For the text-containing cell, return its midpoint in (x, y) coordinate format. 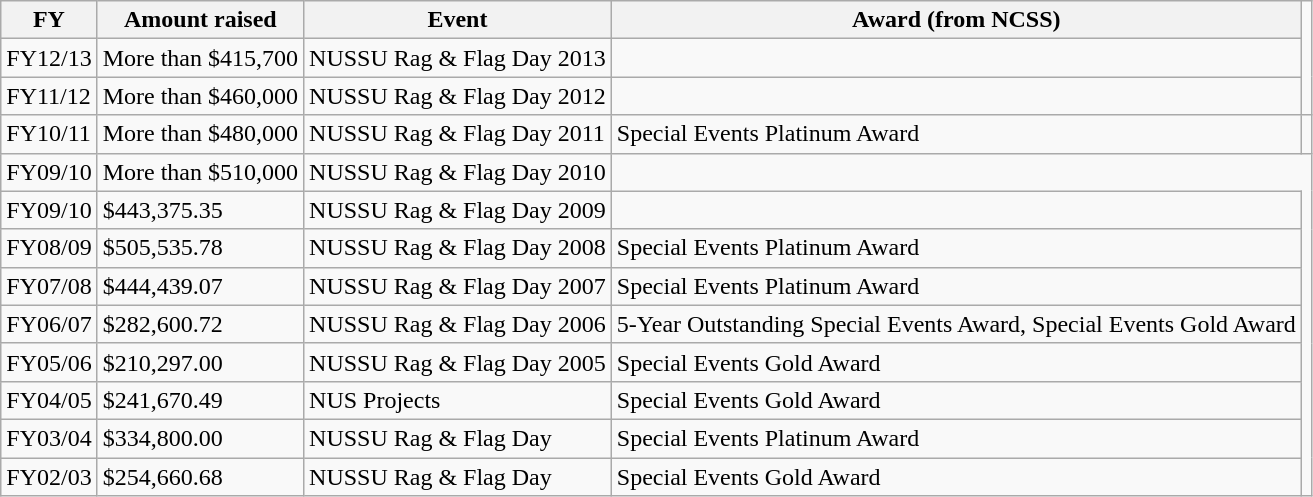
More than $460,000 (200, 96)
More than $480,000 (200, 134)
FY12/13 (49, 58)
$505,535.78 (200, 248)
$210,297.00 (200, 362)
$282,600.72 (200, 324)
NUS Projects (458, 400)
NUSSU Rag & Flag Day 2013 (458, 58)
NUSSU Rag & Flag Day 2007 (458, 286)
5-Year Outstanding Special Events Award, Special Events Gold Award (956, 324)
FY11/12 (49, 96)
$241,670.49 (200, 400)
NUSSU Rag & Flag Day 2008 (458, 248)
FY10/11 (49, 134)
FY08/09 (49, 248)
NUSSU Rag & Flag Day 2009 (458, 210)
NUSSU Rag & Flag Day 2010 (458, 172)
FY02/03 (49, 477)
$443,375.35 (200, 210)
FY04/05 (49, 400)
Amount raised (200, 20)
FY (49, 20)
$254,660.68 (200, 477)
$444,439.07 (200, 286)
FY05/06 (49, 362)
More than $415,700 (200, 58)
More than $510,000 (200, 172)
NUSSU Rag & Flag Day 2005 (458, 362)
Event (458, 20)
FY07/08 (49, 286)
Award (from NCSS) (956, 20)
FY03/04 (49, 438)
NUSSU Rag & Flag Day 2012 (458, 96)
NUSSU Rag & Flag Day 2006 (458, 324)
$334,800.00 (200, 438)
NUSSU Rag & Flag Day 2011 (458, 134)
FY06/07 (49, 324)
